Return (x, y) of the center of cell containing provided text 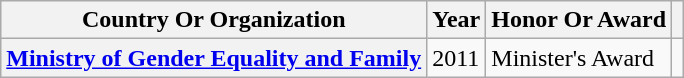
Honor Or Award (579, 20)
Country Or Organization (214, 20)
2011 (456, 58)
Minister's Award (579, 58)
Ministry of Gender Equality and Family (214, 58)
Year (456, 20)
